Capture the cell that displays the provided text and extract its (X, Y) central coordinate. 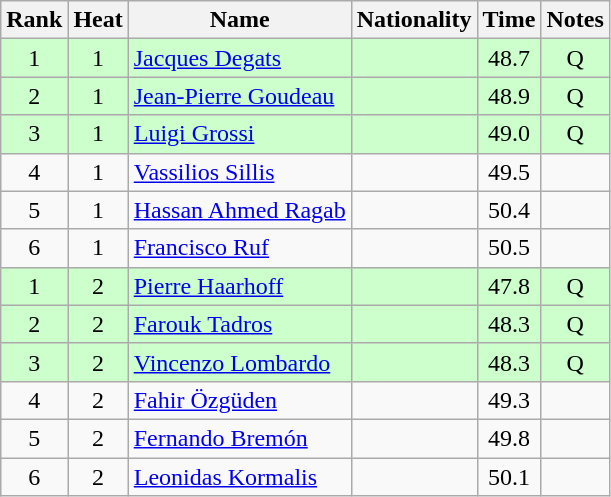
Vassilios Sillis (240, 172)
Nationality (414, 20)
Rank (34, 20)
48.7 (509, 58)
Fahir Özgüden (240, 400)
Jacques Degats (240, 58)
Fernando Bremón (240, 438)
49.3 (509, 400)
Heat (98, 20)
Luigi Grossi (240, 134)
Time (509, 20)
50.1 (509, 477)
Leonidas Kormalis (240, 477)
49.0 (509, 134)
Notes (575, 20)
47.8 (509, 286)
Vincenzo Lombardo (240, 362)
Francisco Ruf (240, 248)
49.5 (509, 172)
49.8 (509, 438)
50.5 (509, 248)
Farouk Tadros (240, 324)
50.4 (509, 210)
Jean-Pierre Goudeau (240, 96)
Hassan Ahmed Ragab (240, 210)
48.9 (509, 96)
Name (240, 20)
Pierre Haarhoff (240, 286)
